Detect which cell encompasses the target text, then output its (x, y) center coordinate. 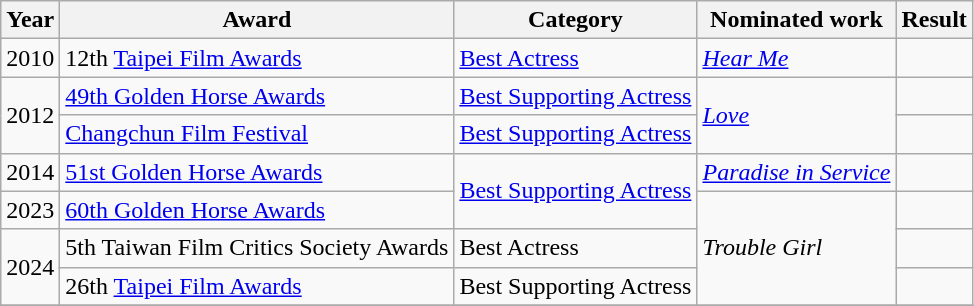
Year (30, 20)
Trouble Girl (796, 248)
Nominated work (796, 20)
51st Golden Horse Awards (257, 172)
2010 (30, 58)
12th Taipei Film Awards (257, 58)
2012 (30, 115)
2024 (30, 267)
49th Golden Horse Awards (257, 96)
Award (257, 20)
26th Taipei Film Awards (257, 286)
2023 (30, 210)
60th Golden Horse Awards (257, 210)
Love (796, 115)
Changchun Film Festival (257, 134)
2014 (30, 172)
5th Taiwan Film Critics Society Awards (257, 248)
Paradise in Service (796, 172)
Result (934, 20)
Hear Me (796, 58)
Category (576, 20)
